Search for the cell housing the specified text and yield its [x, y] center coordinate. 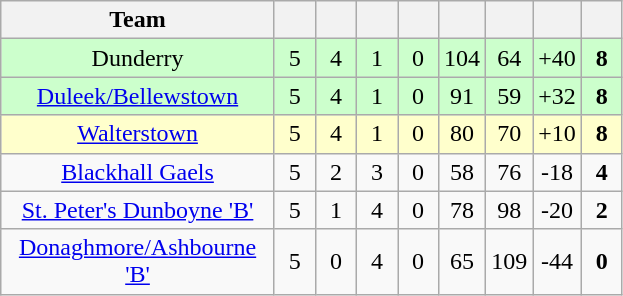
Dunderry [138, 58]
-44 [558, 262]
104 [462, 58]
Walterstown [138, 134]
Team [138, 20]
+10 [558, 134]
+32 [558, 96]
98 [510, 210]
Donaghmore/Ashbourne 'B' [138, 262]
Blackhall Gaels [138, 172]
109 [510, 262]
76 [510, 172]
65 [462, 262]
64 [510, 58]
3 [376, 172]
59 [510, 96]
-18 [558, 172]
58 [462, 172]
78 [462, 210]
+40 [558, 58]
80 [462, 134]
-20 [558, 210]
70 [510, 134]
St. Peter's Dunboyne 'B' [138, 210]
Duleek/Bellewstown [138, 96]
91 [462, 96]
